Identify which cell holds the provided text, then report its (X, Y) central coordinate. 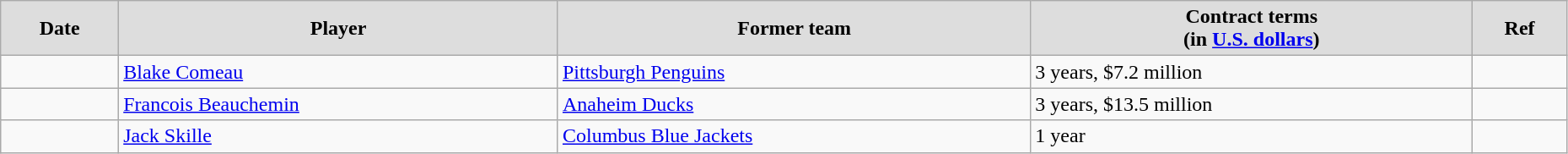
1 year (1252, 136)
Francois Beauchemin (339, 104)
Pittsburgh Penguins (794, 72)
Ref (1520, 29)
Blake Comeau (339, 72)
3 years, $13.5 million (1252, 104)
Columbus Blue Jackets (794, 136)
Former team (794, 29)
Date (60, 29)
Contract terms(in U.S. dollars) (1252, 29)
Jack Skille (339, 136)
Anaheim Ducks (794, 104)
3 years, $7.2 million (1252, 72)
Player (339, 29)
